Search for the cell housing the specified text and yield its (X, Y) center coordinate. 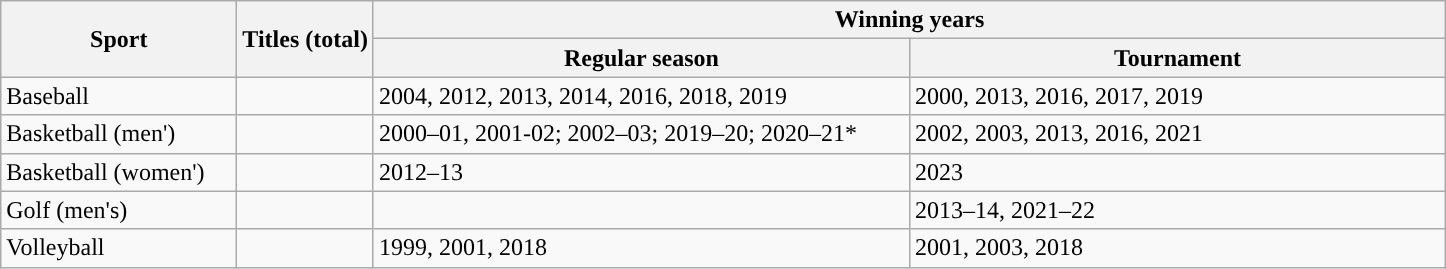
Basketball (women') (119, 172)
Baseball (119, 96)
Golf (men's) (119, 210)
2004, 2012, 2013, 2014, 2016, 2018, 2019 (641, 96)
2001, 2003, 2018 (1177, 248)
2002, 2003, 2013, 2016, 2021 (1177, 134)
Volleyball (119, 248)
Regular season (641, 58)
2023 (1177, 172)
2000, 2013, 2016, 2017, 2019 (1177, 96)
Winning years (909, 20)
2012–13 (641, 172)
2000–01, 2001-02; 2002–03; 2019–20; 2020–21* (641, 134)
1999, 2001, 2018 (641, 248)
2013–14, 2021–22 (1177, 210)
Sport (119, 39)
Titles (total) (306, 39)
Basketball (men') (119, 134)
Tournament (1177, 58)
